From the cell containing the given text, extract its center point as [X, Y] coordinate. 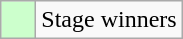
Stage winners [109, 20]
